Extract the (x, y) coordinate from the center of the cell holding the provided text.  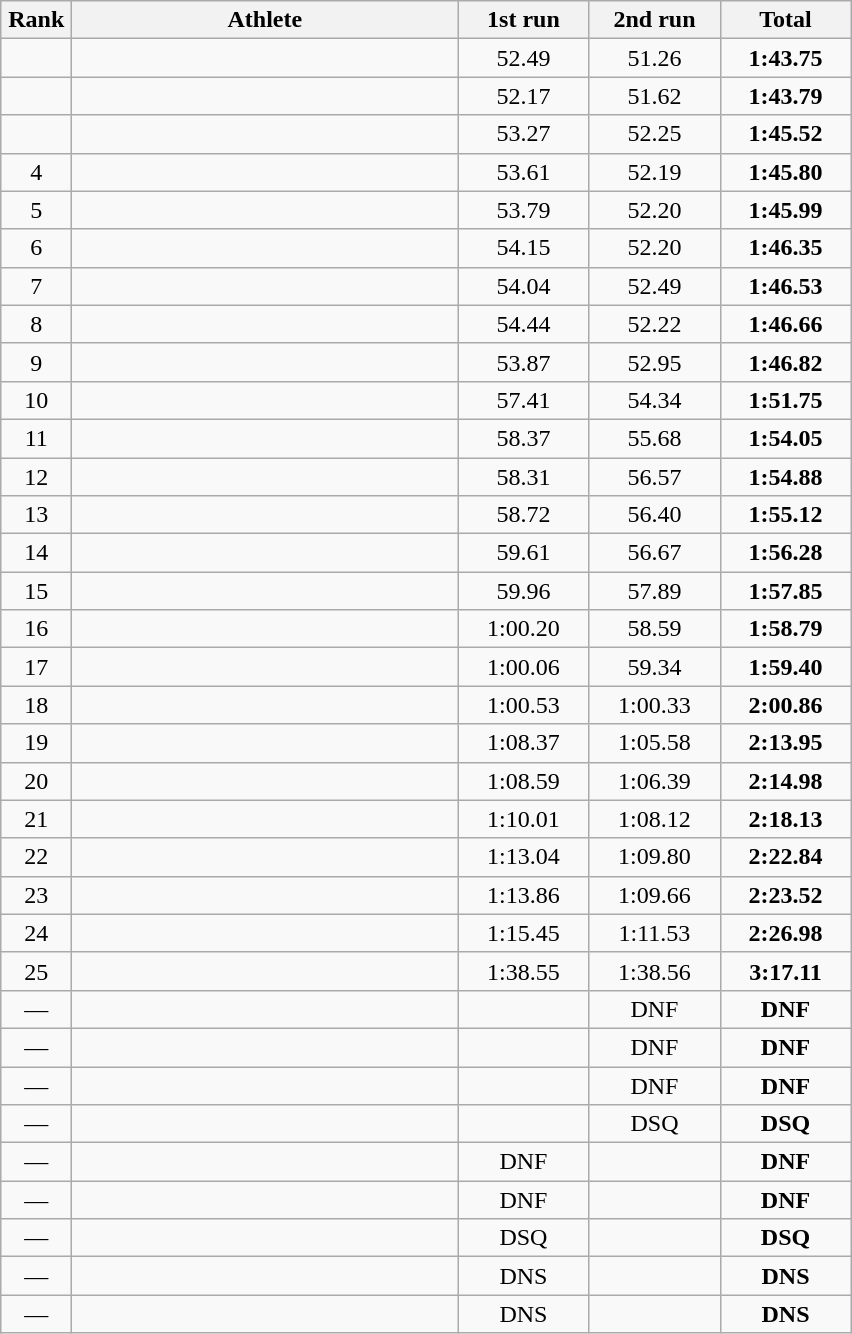
59.61 (524, 553)
17 (36, 667)
1:38.56 (654, 971)
25 (36, 971)
1:46.35 (786, 248)
52.19 (654, 172)
1:51.75 (786, 400)
2:26.98 (786, 933)
22 (36, 857)
1:00.53 (524, 705)
1:43.75 (786, 58)
4 (36, 172)
18 (36, 705)
2:00.86 (786, 705)
58.72 (524, 515)
53.87 (524, 362)
1:06.39 (654, 781)
2:14.98 (786, 781)
1:54.05 (786, 438)
54.15 (524, 248)
57.89 (654, 591)
Total (786, 20)
52.25 (654, 134)
2:23.52 (786, 895)
1:13.04 (524, 857)
1:05.58 (654, 743)
21 (36, 819)
1:57.85 (786, 591)
12 (36, 477)
58.37 (524, 438)
52.95 (654, 362)
52.17 (524, 96)
20 (36, 781)
56.57 (654, 477)
3:17.11 (786, 971)
6 (36, 248)
54.04 (524, 286)
53.79 (524, 210)
7 (36, 286)
9 (36, 362)
1:55.12 (786, 515)
53.27 (524, 134)
56.40 (654, 515)
1:46.53 (786, 286)
57.41 (524, 400)
1:08.59 (524, 781)
1:46.66 (786, 324)
2:18.13 (786, 819)
1:45.80 (786, 172)
1:38.55 (524, 971)
Athlete (265, 20)
15 (36, 591)
1:00.20 (524, 629)
56.67 (654, 553)
51.62 (654, 96)
5 (36, 210)
52.22 (654, 324)
54.44 (524, 324)
2:13.95 (786, 743)
1:09.80 (654, 857)
1:15.45 (524, 933)
13 (36, 515)
1:00.33 (654, 705)
1:45.52 (786, 134)
58.59 (654, 629)
1:00.06 (524, 667)
10 (36, 400)
Rank (36, 20)
1:13.86 (524, 895)
55.68 (654, 438)
1:54.88 (786, 477)
1:10.01 (524, 819)
53.61 (524, 172)
58.31 (524, 477)
1:45.99 (786, 210)
1:46.82 (786, 362)
51.26 (654, 58)
16 (36, 629)
24 (36, 933)
1st run (524, 20)
2:22.84 (786, 857)
1:43.79 (786, 96)
1:56.28 (786, 553)
1:08.12 (654, 819)
14 (36, 553)
54.34 (654, 400)
1:58.79 (786, 629)
1:08.37 (524, 743)
2nd run (654, 20)
1:09.66 (654, 895)
1:59.40 (786, 667)
19 (36, 743)
8 (36, 324)
59.96 (524, 591)
11 (36, 438)
1:11.53 (654, 933)
59.34 (654, 667)
23 (36, 895)
